Identify which cell holds the provided text, then report its (x, y) central coordinate. 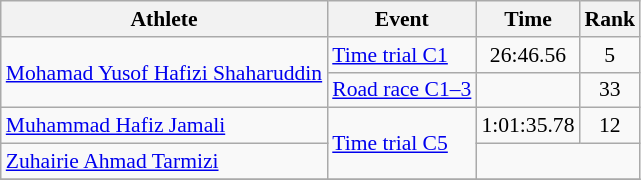
1:01:35.78 (528, 126)
Time trial C1 (402, 55)
12 (610, 126)
Muhammad Hafiz Jamali (164, 126)
5 (610, 55)
Rank (610, 19)
Road race C1–3 (402, 90)
26:46.56 (528, 55)
33 (610, 90)
Mohamad Yusof Hafizi Shaharuddin (164, 72)
Event (402, 19)
Time trial C5 (402, 144)
Athlete (164, 19)
Time (528, 19)
Zuhairie Ahmad Tarmizi (164, 162)
